Search for the cell housing the specified text and yield its (x, y) center coordinate. 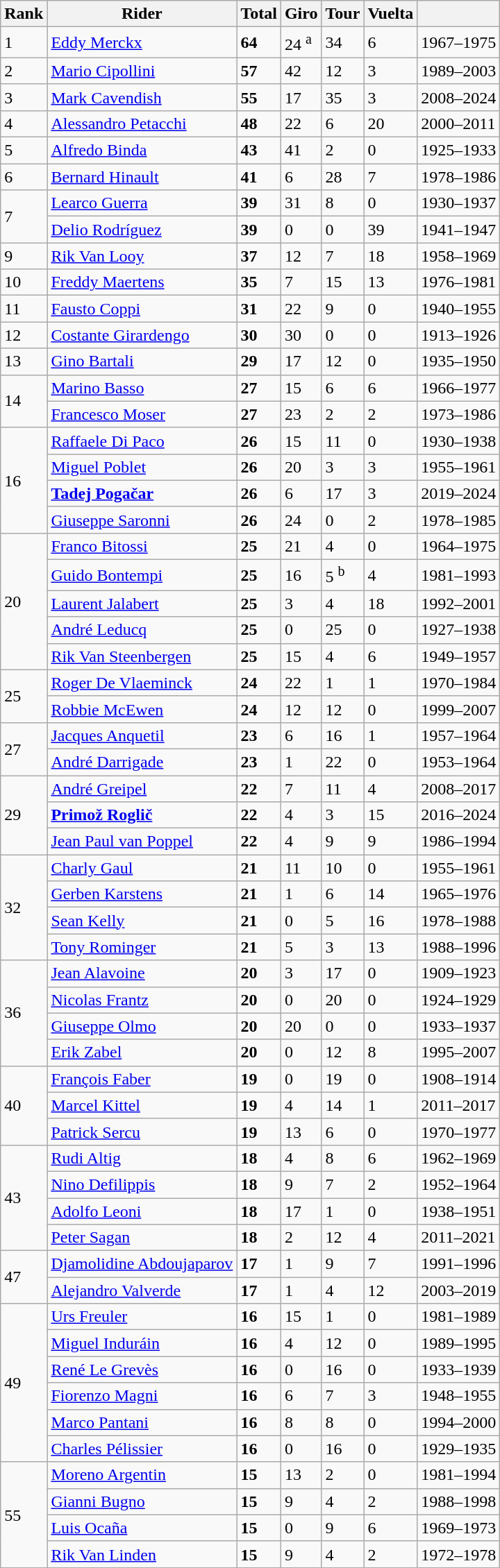
1992–2001 (458, 604)
1927–1938 (458, 630)
Fiorenzo Magni (142, 1396)
André Leducq (142, 630)
2019–2024 (458, 493)
1957–1964 (458, 735)
François Faber (142, 1079)
Rank (24, 14)
5 b (343, 576)
1938–1951 (458, 1211)
Sean Kelly (142, 921)
1972–1978 (458, 1554)
1988–1998 (458, 1501)
Charles Pélissier (142, 1449)
Giuseppe Olmo (142, 1026)
Alessandro Petacchi (142, 123)
1973–1986 (458, 414)
1941–1947 (458, 230)
1924–1929 (458, 1000)
32 (24, 907)
1952–1964 (458, 1184)
Roger De Vlaeminck (142, 683)
2008–2017 (458, 789)
Giuseppe Saronni (142, 520)
1986–1994 (458, 842)
1995–2007 (458, 1053)
2000–2011 (458, 123)
Peter Sagan (142, 1238)
Jacques Anquetil (142, 735)
René Le Grevès (142, 1370)
1970–1977 (458, 1132)
Jean Paul van Poppel (142, 842)
Nino Defilippis (142, 1184)
57 (259, 71)
1981–1993 (458, 576)
Djamolidine Abdoujaparov (142, 1264)
Marino Basso (142, 388)
47 (24, 1277)
36 (24, 1013)
Giro (301, 14)
Guido Bontempi (142, 576)
1999–2007 (458, 709)
1930–1937 (458, 203)
1978–1985 (458, 520)
1962–1969 (458, 1158)
2003–2019 (458, 1290)
1978–1986 (458, 177)
1966–1977 (458, 388)
Alejandro Valverde (142, 1290)
Patrick Sercu (142, 1132)
Vuelta (390, 14)
2016–2024 (458, 815)
1933–1939 (458, 1370)
André Greipel (142, 789)
1989–1995 (458, 1343)
1958–1969 (458, 256)
Charly Gaul (142, 868)
Bernard Hinault (142, 177)
Rider (142, 14)
1978–1988 (458, 921)
Franco Bitossi (142, 546)
1965–1976 (458, 894)
1967–1975 (458, 43)
1989–2003 (458, 71)
Robbie McEwen (142, 709)
Laurent Jalabert (142, 604)
1940–1955 (458, 309)
Rik Van Looy (142, 256)
1908–1914 (458, 1079)
1909–1923 (458, 973)
1935–1950 (458, 361)
1913–1926 (458, 335)
Marcel Kittel (142, 1105)
Marco Pantani (142, 1422)
Mark Cavendish (142, 97)
Rik Van Steenbergen (142, 656)
1981–1994 (458, 1475)
1981–1989 (458, 1317)
Urs Freuler (142, 1317)
Adolfo Leoni (142, 1211)
Freddy Maertens (142, 282)
1929–1935 (458, 1449)
Gino Bartali (142, 361)
48 (259, 123)
Total (259, 14)
2011–2017 (458, 1105)
Learco Guerra (142, 203)
Rudi Altig (142, 1158)
1976–1981 (458, 282)
Tony Rominger (142, 947)
24 a (301, 43)
Tour (343, 14)
34 (343, 43)
Costante Girardengo (142, 335)
2008–2024 (458, 97)
1988–1996 (458, 947)
Gianni Bugno (142, 1501)
Moreno Argentin (142, 1475)
40 (24, 1105)
1930–1938 (458, 441)
Erik Zabel (142, 1053)
Alfredo Binda (142, 151)
1953–1964 (458, 762)
1949–1957 (458, 656)
Fausto Coppi (142, 309)
Miguel Induráin (142, 1343)
28 (343, 177)
Gerben Karstens (142, 894)
1964–1975 (458, 546)
Luis Ocaña (142, 1528)
1991–1996 (458, 1264)
49 (24, 1383)
Mario Cipollini (142, 71)
1925–1933 (458, 151)
Francesco Moser (142, 414)
64 (259, 43)
1948–1955 (458, 1396)
Eddy Merckx (142, 43)
1969–1973 (458, 1528)
2011–2021 (458, 1238)
Rik Van Linden (142, 1554)
1933–1937 (458, 1026)
André Darrigade (142, 762)
Jean Alavoine (142, 973)
Miguel Poblet (142, 467)
Primož Roglič (142, 815)
Nicolas Frantz (142, 1000)
42 (301, 71)
Delio Rodríguez (142, 230)
Raffaele Di Paco (142, 441)
1970–1984 (458, 683)
37 (259, 256)
1994–2000 (458, 1422)
Tadej Pogačar (142, 493)
